Pinpoint the cell where the given text exists, returning its (X, Y) midpoint coordinate. 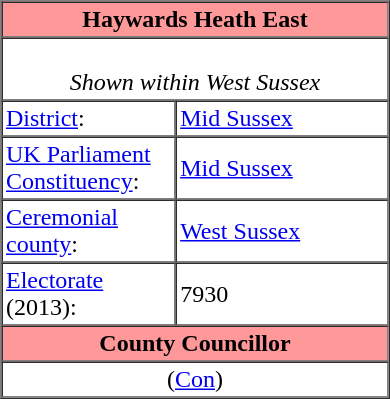
West Sussex (282, 232)
Haywards Heath East (196, 20)
Electorate (2013): (89, 294)
District: (89, 118)
(Con) (196, 380)
Ceremonial county: (89, 232)
Shown within West Sussex (196, 70)
County Councillor (196, 344)
7930 (282, 294)
UK Parliament Constituency: (89, 168)
